For the text-containing cell, return its midpoint in (x, y) coordinate format. 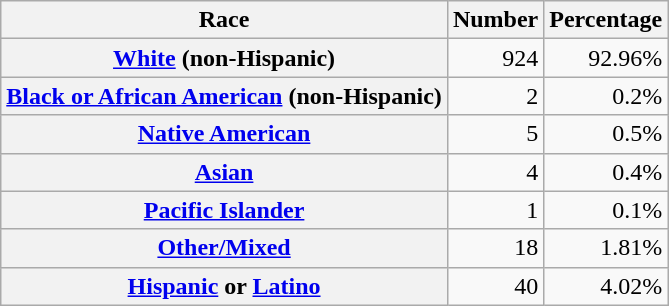
Race (224, 20)
Number (495, 20)
Pacific Islander (224, 210)
0.2% (606, 96)
0.5% (606, 134)
Native American (224, 134)
Hispanic or Latino (224, 286)
1.81% (606, 248)
0.1% (606, 210)
92.96% (606, 58)
4.02% (606, 286)
1 (495, 210)
White (non-Hispanic) (224, 58)
18 (495, 248)
Asian (224, 172)
Black or African American (non-Hispanic) (224, 96)
5 (495, 134)
4 (495, 172)
Other/Mixed (224, 248)
924 (495, 58)
2 (495, 96)
Percentage (606, 20)
0.4% (606, 172)
40 (495, 286)
